Extract the [x, y] coordinate from the center of the cell holding the provided text.  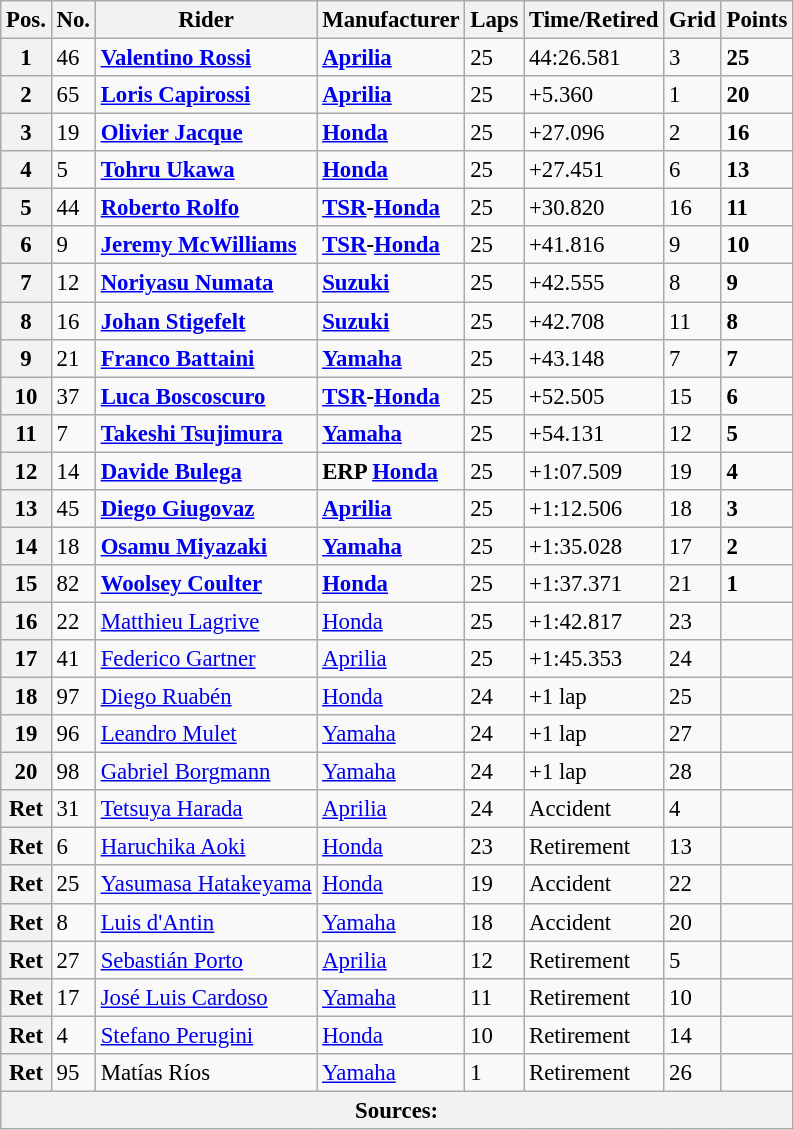
José Luis Cardoso [206, 997]
Points [756, 20]
46 [73, 58]
Olivier Jacque [206, 133]
+1:12.506 [594, 509]
Federico Gartner [206, 659]
+1:37.371 [594, 584]
Tohru Ukawa [206, 170]
Loris Capirossi [206, 95]
+54.131 [594, 433]
Woolsey Coulter [206, 584]
+27.096 [594, 133]
Diego Ruabén [206, 697]
95 [73, 1073]
ERP Honda [391, 471]
45 [73, 509]
Tetsuya Harada [206, 809]
31 [73, 809]
37 [73, 396]
98 [73, 772]
82 [73, 584]
Diego Giugovaz [206, 509]
No. [73, 20]
96 [73, 734]
Stefano Perugini [206, 1035]
Matías Ríos [206, 1073]
+41.816 [594, 245]
Valentino Rossi [206, 58]
+30.820 [594, 208]
Jeremy McWilliams [206, 245]
Leandro Mulet [206, 734]
Haruchika Aoki [206, 847]
+1:42.817 [594, 621]
44:26.581 [594, 58]
44 [73, 208]
Osamu Miyazaki [206, 546]
+43.148 [594, 358]
Franco Battaini [206, 358]
Manufacturer [391, 20]
+42.708 [594, 321]
Luca Boscoscuro [206, 396]
+52.505 [594, 396]
97 [73, 697]
Luis d'Antin [206, 922]
Davide Bulega [206, 471]
+5.360 [594, 95]
Sebastián Porto [206, 960]
Noriyasu Numata [206, 283]
+42.555 [594, 283]
Yasumasa Hatakeyama [206, 885]
Sources: [397, 1110]
+1:45.353 [594, 659]
Grid [692, 20]
+27.451 [594, 170]
28 [692, 772]
Johan Stigefelt [206, 321]
Takeshi Tsujimura [206, 433]
Matthieu Lagrive [206, 621]
Time/Retired [594, 20]
65 [73, 95]
+1:07.509 [594, 471]
41 [73, 659]
Gabriel Borgmann [206, 772]
+1:35.028 [594, 546]
26 [692, 1073]
Roberto Rolfo [206, 208]
Rider [206, 20]
Pos. [26, 20]
Laps [494, 20]
